Find where the given text appears and provide that cell's center as (X, Y) coordinate. 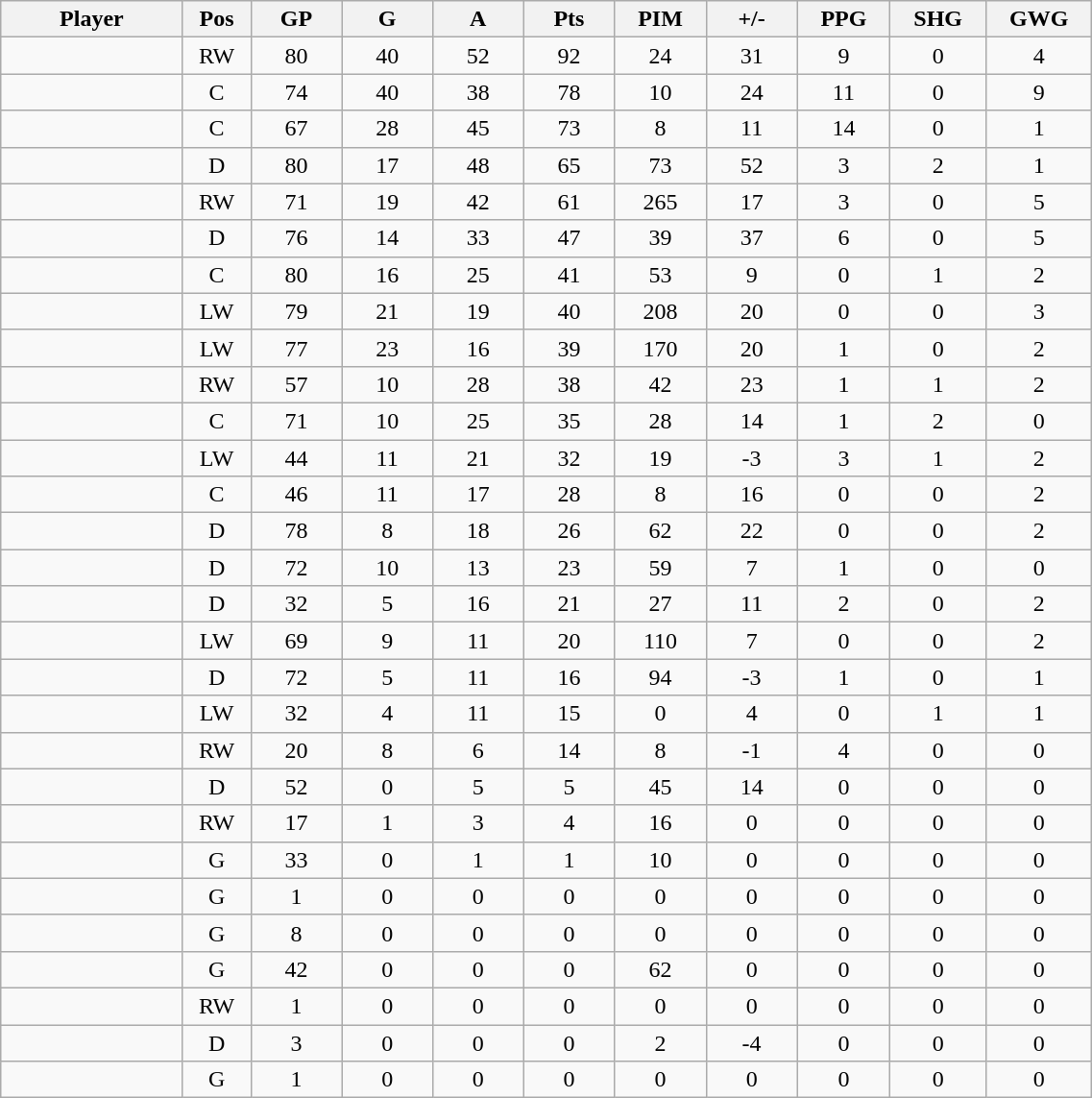
27 (661, 604)
Pos (217, 19)
44 (296, 458)
+/- (751, 19)
265 (661, 202)
A (478, 19)
67 (296, 129)
SHG (938, 19)
-4 (751, 1042)
18 (478, 531)
208 (661, 311)
110 (661, 641)
GWG (1038, 19)
74 (296, 92)
47 (569, 238)
GP (296, 19)
76 (296, 238)
79 (296, 311)
26 (569, 531)
31 (751, 56)
46 (296, 495)
37 (751, 238)
35 (569, 421)
61 (569, 202)
59 (661, 568)
13 (478, 568)
22 (751, 531)
69 (296, 641)
PIM (661, 19)
170 (661, 348)
53 (661, 275)
PPG (843, 19)
77 (296, 348)
-1 (751, 750)
48 (478, 165)
Player (92, 19)
65 (569, 165)
94 (661, 677)
15 (569, 714)
57 (296, 384)
92 (569, 56)
Pts (569, 19)
41 (569, 275)
